Extract the (X, Y) coordinate from the center of the cell holding the provided text.  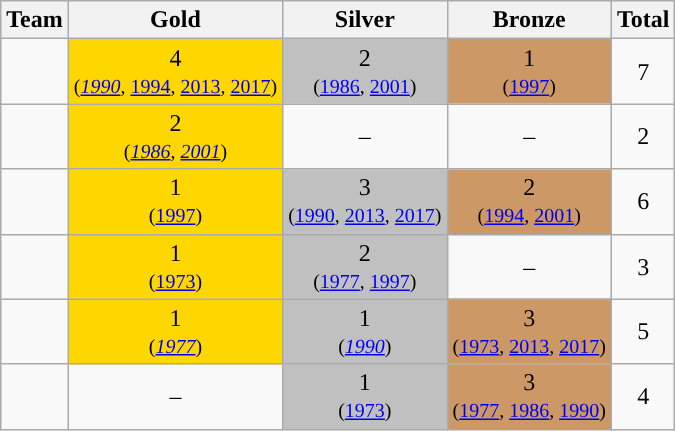
Gold (175, 20)
4 (643, 396)
7 (643, 72)
3 (643, 266)
Silver (365, 20)
4(1990, 1994, 2013, 2017) (175, 72)
3(1990, 2013, 2017) (365, 202)
5 (643, 332)
1(1990) (365, 332)
Bronze (529, 20)
3(1973, 2013, 2017) (529, 332)
Total (643, 20)
1(1977) (175, 332)
6 (643, 202)
2 (643, 136)
Team (35, 20)
3(1977, 1986, 1990) (529, 396)
2(1994, 2001) (529, 202)
2(1977, 1997) (365, 266)
